Detect which cell encompasses the target text, then output its [x, y] center coordinate. 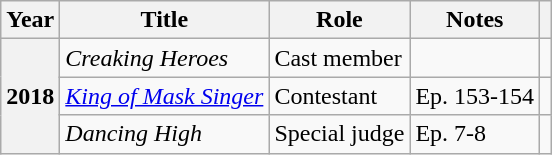
Contestant [340, 96]
Cast member [340, 58]
Ep. 7-8 [475, 134]
Title [164, 20]
Special judge [340, 134]
Creaking Heroes [164, 58]
Year [30, 20]
Dancing High [164, 134]
Ep. 153-154 [475, 96]
King of Mask Singer [164, 96]
Role [340, 20]
2018 [30, 96]
Notes [475, 20]
